Provide the [X, Y] coordinate of the cell's center where the given text is located.  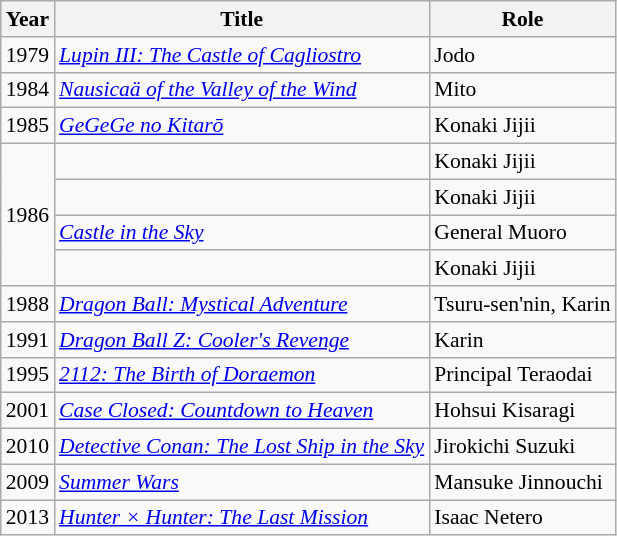
Isaac Netero [522, 518]
2112: The Birth of Doraemon [242, 375]
Dragon Ball Z: Cooler's Revenge [242, 340]
Karin [522, 340]
Summer Wars [242, 482]
Mansuke Jinnouchi [522, 482]
1986 [28, 215]
GeGeGe no Kitarō [242, 126]
1991 [28, 340]
2010 [28, 447]
Hohsui Kisaragi [522, 411]
1985 [28, 126]
Title [242, 19]
Jodo [522, 55]
Year [28, 19]
Dragon Ball: Mystical Adventure [242, 304]
Tsuru-sen'nin, Karin [522, 304]
Jirokichi Suzuki [522, 447]
Mito [522, 90]
1988 [28, 304]
1984 [28, 90]
Role [522, 19]
Principal Teraodai [522, 375]
Nausicaä of the Valley of the Wind [242, 90]
2013 [28, 518]
2009 [28, 482]
1979 [28, 55]
Case Closed: Countdown to Heaven [242, 411]
1995 [28, 375]
Lupin III: The Castle of Cagliostro [242, 55]
2001 [28, 411]
Hunter × Hunter: The Last Mission [242, 518]
General Muoro [522, 233]
Castle in the Sky [242, 233]
Detective Conan: The Lost Ship in the Sky [242, 447]
